Return the (X, Y) coordinate for the center point of the cell that contains the specified text.  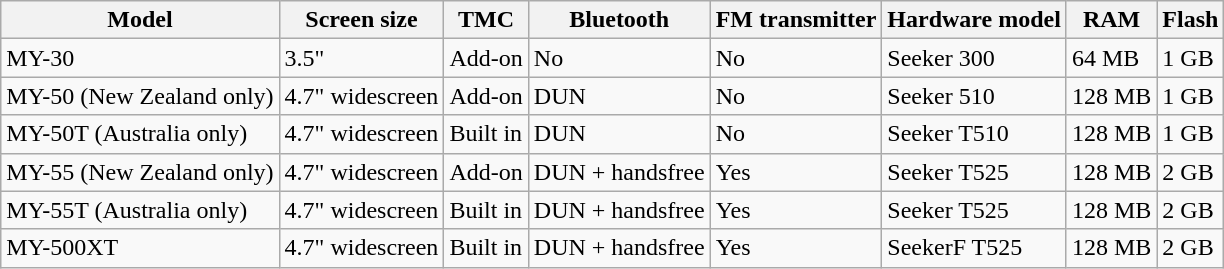
MY-55T (Australia only) (140, 210)
TMC (486, 20)
Bluetooth (619, 20)
MY-55 (New Zealand only) (140, 172)
Seeker 300 (974, 58)
Hardware model (974, 20)
64 MB (1111, 58)
Flash (1190, 20)
MY-50 (New Zealand only) (140, 96)
RAM (1111, 20)
Model (140, 20)
Seeker T510 (974, 134)
MY-50T (Australia only) (140, 134)
SeekerF T525 (974, 248)
FM transmitter (796, 20)
Seeker 510 (974, 96)
MY-500XT (140, 248)
3.5" (362, 58)
MY-30 (140, 58)
Screen size (362, 20)
